Determine the (x, y) coordinate at the center of the cell enclosing the given text.  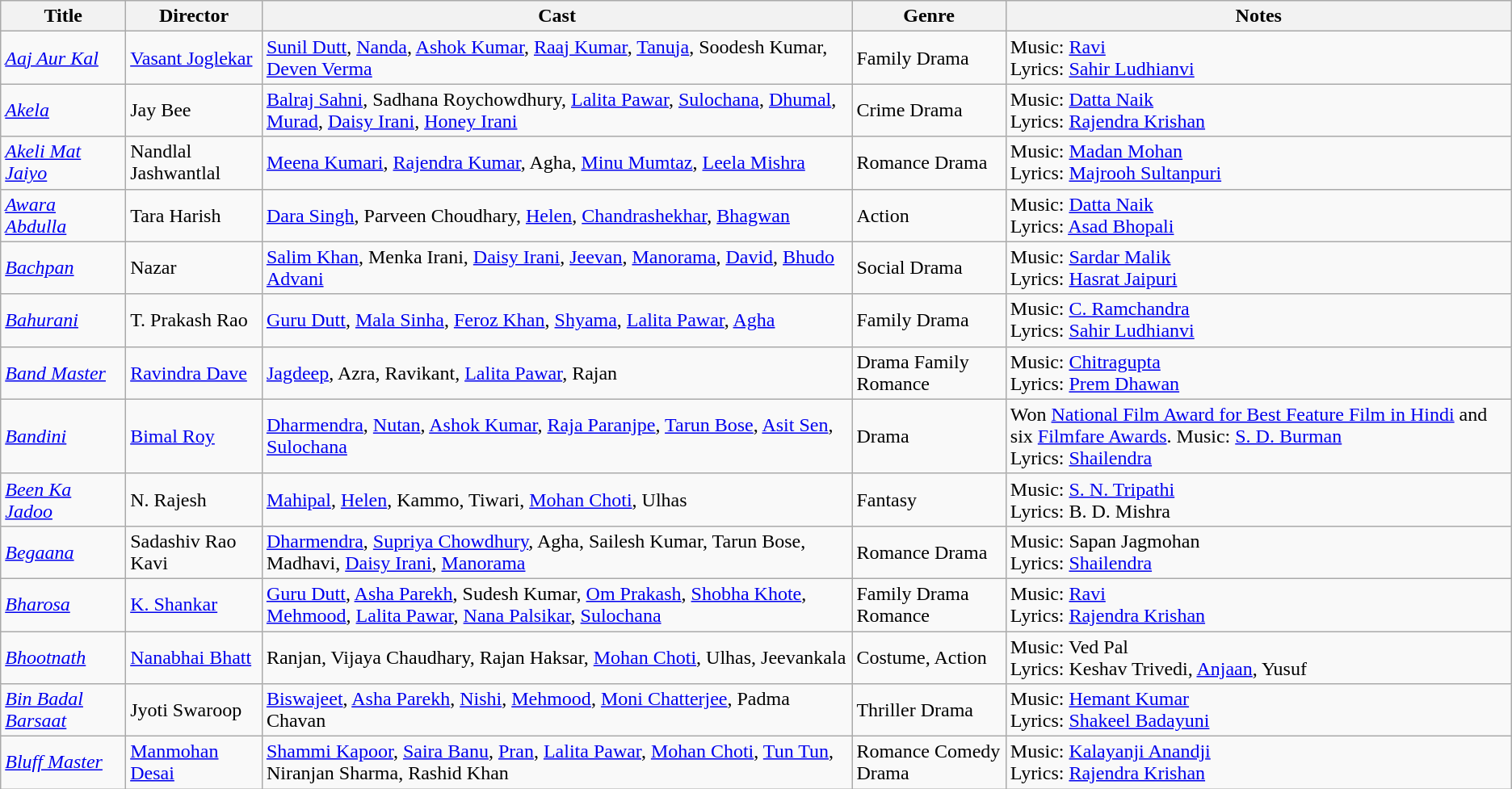
Biswajeet, Asha Parekh, Nishi, Mehmood, Moni Chatterjee, Padma Chavan (556, 711)
Vasant Joglekar (194, 58)
Nanabhai Bhatt (194, 657)
Costume, Action (929, 657)
Band Master (63, 373)
Music: Datta NaikLyrics: Asad Bhopali (1258, 215)
Cast (556, 16)
Notes (1258, 16)
Nandlal Jashwantlal (194, 163)
Bharosa (63, 604)
Akela (63, 110)
Action (929, 215)
Music: Datta NaikLyrics: Rajendra Krishan (1258, 110)
Genre (929, 16)
Romance Comedy Drama (929, 762)
Music: Sapan JagmohanLyrics: Shailendra (1258, 552)
N. Rajesh (194, 499)
Music: Kalayanji AnandjiLyrics: Rajendra Krishan (1258, 762)
Bin Badal Barsaat (63, 711)
Fantasy (929, 499)
Akeli Mat Jaiyo (63, 163)
K. Shankar (194, 604)
Jagdeep, Azra, Ravikant, Lalita Pawar, Rajan (556, 373)
Begaana (63, 552)
Bandini (63, 436)
Music: Ved PalLyrics: Keshav Trivedi, Anjaan, Yusuf (1258, 657)
Salim Khan, Menka Irani, Daisy Irani, Jeevan, Manorama, David, Bhudo Advani (556, 268)
Dharmendra, Nutan, Ashok Kumar, Raja Paranjpe, Tarun Bose, Asit Sen, Sulochana (556, 436)
Social Drama (929, 268)
Tara Harish (194, 215)
Shammi Kapoor, Saira Banu, Pran, Lalita Pawar, Mohan Choti, Tun Tun, Niranjan Sharma, Rashid Khan (556, 762)
Bimal Roy (194, 436)
Thriller Drama (929, 711)
Sunil Dutt, Nanda, Ashok Kumar, Raaj Kumar, Tanuja, Soodesh Kumar, Deven Verma (556, 58)
Sadashiv Rao Kavi (194, 552)
Meena Kumari, Rajendra Kumar, Agha, Minu Mumtaz, Leela Mishra (556, 163)
Jay Bee (194, 110)
Drama (929, 436)
Mahipal, Helen, Kammo, Tiwari, Mohan Choti, Ulhas (556, 499)
Bachpan (63, 268)
Guru Dutt, Asha Parekh, Sudesh Kumar, Om Prakash, Shobha Khote, Mehmood, Lalita Pawar, Nana Palsikar, Sulochana (556, 604)
Jyoti Swaroop (194, 711)
Music: Hemant KumarLyrics: Shakeel Badayuni (1258, 711)
Music: S. N. TripathiLyrics: B. D. Mishra (1258, 499)
Nazar (194, 268)
Won National Film Award for Best Feature Film in Hindi and six Filmfare Awards. Music: S. D. BurmanLyrics: Shailendra (1258, 436)
Manmohan Desai (194, 762)
Music: RaviLyrics: Sahir Ludhianvi (1258, 58)
Guru Dutt, Mala Sinha, Feroz Khan, Shyama, Lalita Pawar, Agha (556, 320)
Music: Sardar MalikLyrics: Hasrat Jaipuri (1258, 268)
Music: Madan MohanLyrics: Majrooh Sultanpuri (1258, 163)
Drama Family Romance (929, 373)
Crime Drama (929, 110)
Director (194, 16)
Bluff Master (63, 762)
Been Ka Jadoo (63, 499)
Awara Abdulla (63, 215)
Music: ChitraguptaLyrics: Prem Dhawan (1258, 373)
Bhootnath (63, 657)
Aaj Aur Kal (63, 58)
Dharmendra, Supriya Chowdhury, Agha, Sailesh Kumar, Tarun Bose, Madhavi, Daisy Irani, Manorama (556, 552)
Ranjan, Vijaya Chaudhary, Rajan Haksar, Mohan Choti, Ulhas, Jeevankala (556, 657)
Title (63, 16)
Family Drama Romance (929, 604)
Bahurani (63, 320)
Balraj Sahni, Sadhana Roychowdhury, Lalita Pawar, Sulochana, Dhumal, Murad, Daisy Irani, Honey Irani (556, 110)
Dara Singh, Parveen Choudhary, Helen, Chandrashekhar, Bhagwan (556, 215)
Music: RaviLyrics: Rajendra Krishan (1258, 604)
Ravindra Dave (194, 373)
Music: C. RamchandraLyrics: Sahir Ludhianvi (1258, 320)
T. Prakash Rao (194, 320)
